Scan for the cell matching the given text and deliver its (x, y) coordinate at center. 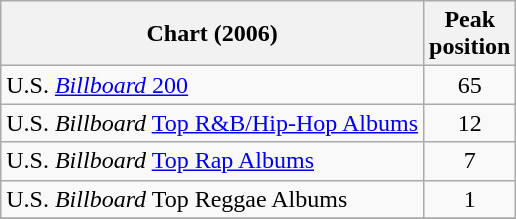
U.S. Billboard Top Reggae Albums (212, 199)
U.S. Billboard Top Rap Albums (212, 161)
7 (470, 161)
65 (470, 85)
12 (470, 123)
U.S. Billboard Top R&B/Hip-Hop Albums (212, 123)
U.S. Billboard 200 (212, 85)
Peakposition (470, 34)
1 (470, 199)
Chart (2006) (212, 34)
